Pinpoint the cell where the given text exists, returning its [x, y] midpoint coordinate. 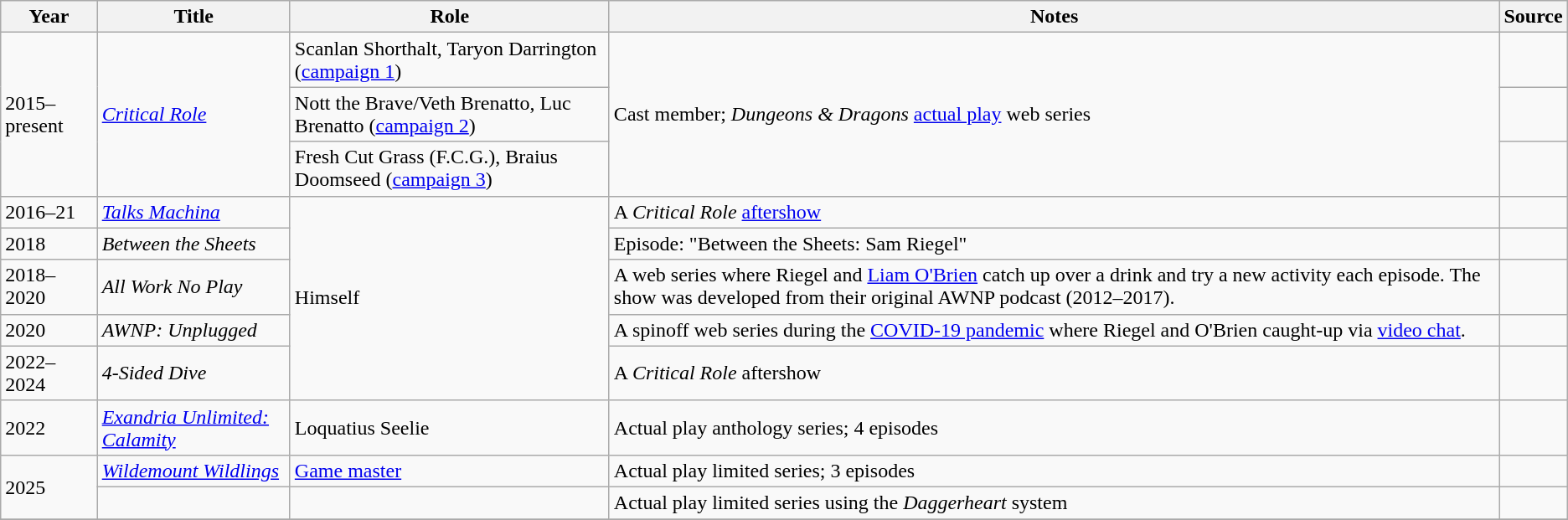
Talks Machina [193, 212]
2018–2020 [49, 286]
2016–21 [49, 212]
Exandria Unlimited: Calamity [193, 427]
Loquatius Seelie [449, 427]
Scanlan Shorthalt, Taryon Darrington (campaign 1) [449, 60]
Year [49, 17]
Critical Role [193, 114]
2025 [49, 487]
AWNP: Unplugged [193, 330]
Actual play limited series; 3 episodes [1054, 471]
2015–present [49, 114]
Cast member; Dungeons & Dragons actual play web series [1054, 114]
Game master [449, 471]
4-Sided Dive [193, 373]
A spinoff web series during the COVID-19 pandemic where Riegel and O'Brien caught-up via video chat. [1054, 330]
2022–2024 [49, 373]
2022 [49, 427]
Actual play limited series using the Daggerheart system [1054, 502]
Wildemount Wildlings [193, 471]
2020 [49, 330]
All Work No Play [193, 286]
2018 [49, 244]
Himself [449, 298]
Between the Sheets [193, 244]
Role [449, 17]
Actual play anthology series; 4 episodes [1054, 427]
Fresh Cut Grass (F.C.G.), Braius Doomseed (campaign 3) [449, 169]
Notes [1054, 17]
Source [1533, 17]
Nott the Brave/Veth Brenatto, Luc Brenatto (campaign 2) [449, 114]
Episode: "Between the Sheets: Sam Riegel" [1054, 244]
Title [193, 17]
